From the cell containing the given text, extract its center point as (x, y) coordinate. 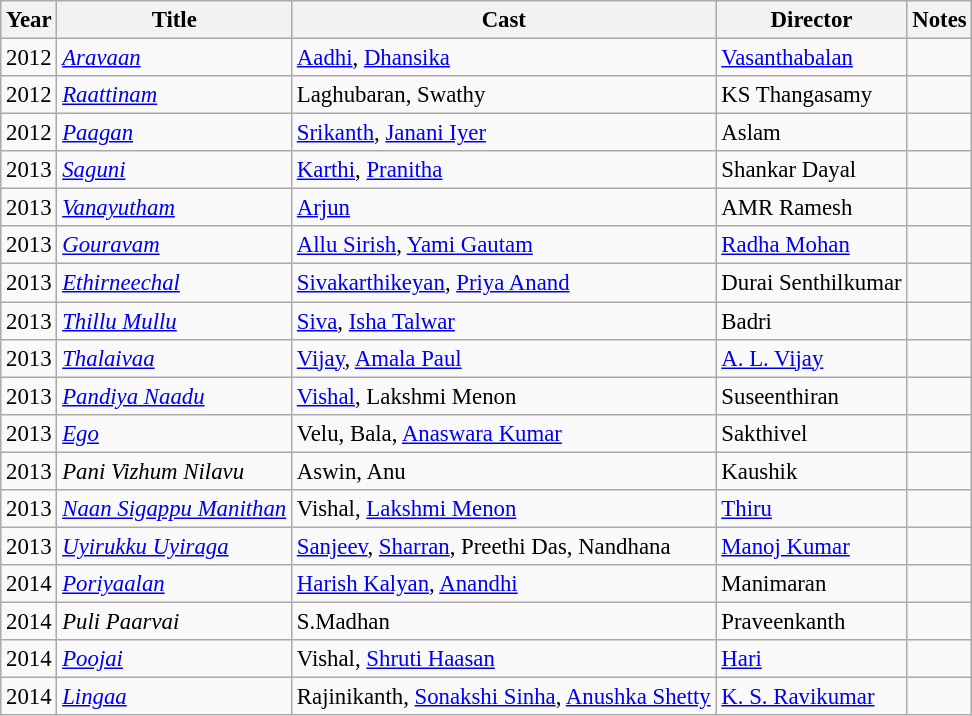
Year (29, 20)
Durai Senthilkumar (812, 283)
Gouravam (174, 245)
Velu, Bala, Anaswara Kumar (504, 433)
Aravaan (174, 58)
Pani Vizhum Nilavu (174, 471)
Shankar Dayal (812, 170)
Siva, Isha Talwar (504, 321)
Title (174, 20)
Thillu Mullu (174, 321)
Vanayutham (174, 208)
Saguni (174, 170)
Arjun (504, 208)
Harish Kalyan, Anandhi (504, 584)
Ethirneechal (174, 283)
Puli Paarvai (174, 621)
Rajinikanth, Sonakshi Sinha, Anushka Shetty (504, 697)
Manimaran (812, 584)
Sivakarthikeyan, Priya Anand (504, 283)
Aswin, Anu (504, 471)
Poriyaalan (174, 584)
Praveenkanth (812, 621)
Vishal, Shruti Haasan (504, 659)
Thalaivaa (174, 358)
Lingaa (174, 697)
Hari (812, 659)
Laghubaran, Swathy (504, 95)
Suseenthiran (812, 396)
Allu Sirish, Yami Gautam (504, 245)
Cast (504, 20)
Radha Mohan (812, 245)
Vasanthabalan (812, 58)
Badri (812, 321)
Uyirukku Uyiraga (174, 546)
S.Madhan (504, 621)
KS Thangasamy (812, 95)
Aadhi, Dhansika (504, 58)
Srikanth, Janani Iyer (504, 133)
Naan Sigappu Manithan (174, 509)
AMR Ramesh (812, 208)
Raattinam (174, 95)
Director (812, 20)
Vijay, Amala Paul (504, 358)
Notes (940, 20)
Thiru (812, 509)
Pandiya Naadu (174, 396)
Manoj Kumar (812, 546)
Paagan (174, 133)
Sakthivel (812, 433)
A. L. Vijay (812, 358)
Karthi, Pranitha (504, 170)
K. S. Ravikumar (812, 697)
Kaushik (812, 471)
Sanjeev, Sharran, Preethi Das, Nandhana (504, 546)
Poojai (174, 659)
Aslam (812, 133)
Ego (174, 433)
